Determine the (x, y) coordinate at the center of the cell enclosing the given text.  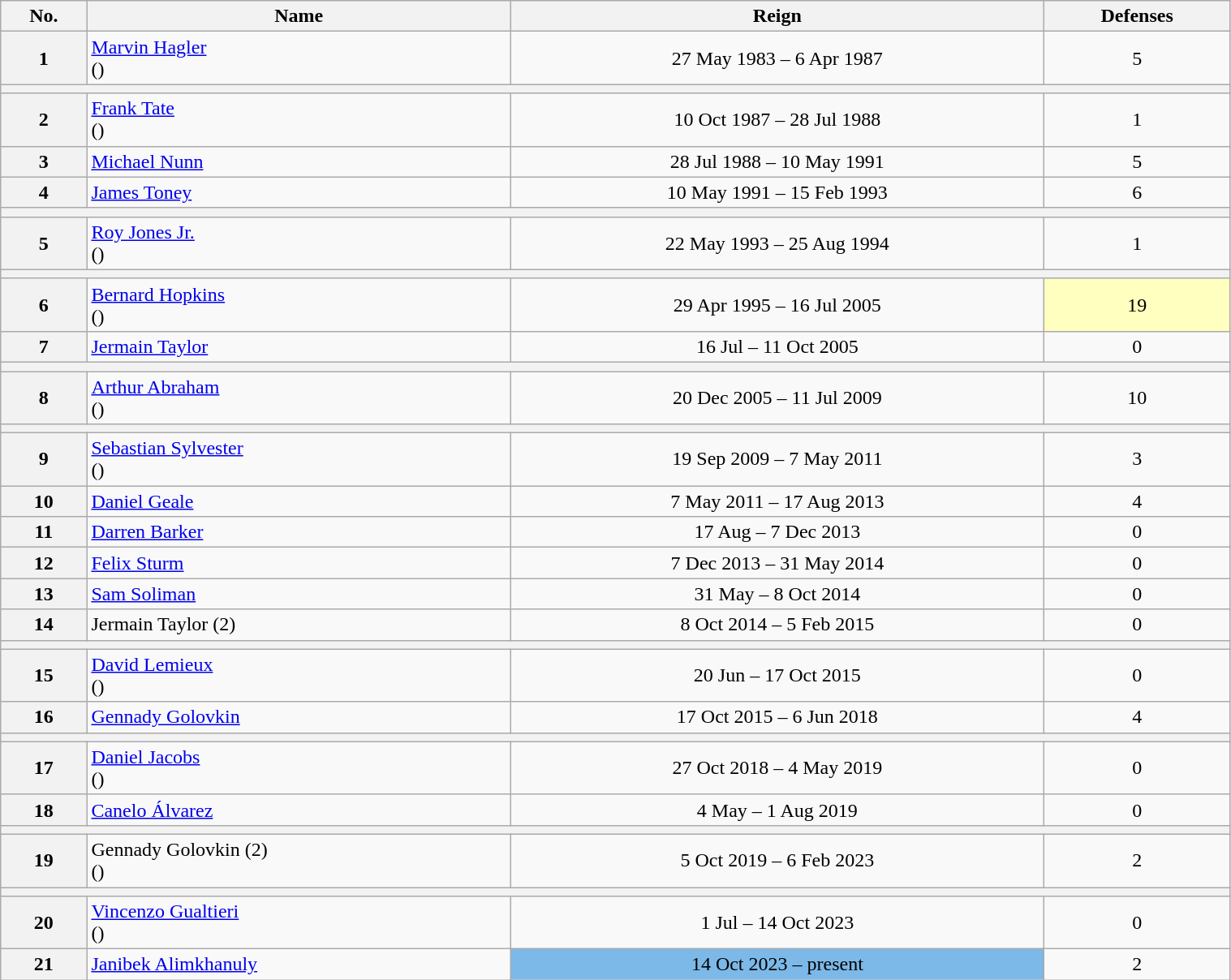
Michael Nunn (299, 161)
James Toney (299, 192)
Janibek Alimkhanuly (299, 965)
27 Oct 2018 – 4 May 2019 (777, 767)
18 (44, 810)
7 (44, 346)
8 Oct 2014 – 5 Feb 2015 (777, 625)
Name (299, 16)
7 Dec 2013 – 31 May 2014 (777, 563)
20 (44, 923)
17 (44, 767)
19 Sep 2009 – 7 May 2011 (777, 459)
5 Oct 2019 – 6 Feb 2023 (777, 860)
Gennady Golovkin (2) () (299, 860)
22 May 1993 – 25 Aug 1994 (777, 243)
17 Aug – 7 Dec 2013 (777, 532)
13 (44, 594)
7 May 2011 – 17 Aug 2013 (777, 501)
Daniel Geale (299, 501)
21 (44, 965)
Defenses (1137, 16)
31 May – 8 Oct 2014 (777, 594)
Darren Barker (299, 532)
8 (44, 398)
14 Oct 2023 – present (777, 965)
11 (44, 532)
Jermain Taylor (2) (299, 625)
28 Jul 1988 – 10 May 1991 (777, 161)
20 Dec 2005 – 11 Jul 2009 (777, 398)
Frank Tate() (299, 120)
Roy Jones Jr.() (299, 243)
Sam Soliman (299, 594)
1 Jul – 14 Oct 2023 (777, 923)
4 May – 1 Aug 2019 (777, 810)
17 Oct 2015 – 6 Jun 2018 (777, 717)
Felix Sturm (299, 563)
20 Jun – 17 Oct 2015 (777, 675)
16 Jul – 11 Oct 2005 (777, 346)
12 (44, 563)
Marvin Hagler() (299, 58)
Reign (777, 16)
Vincenzo Gualtieri () (299, 923)
Jermain Taylor (299, 346)
10 May 1991 – 15 Feb 1993 (777, 192)
9 (44, 459)
Sebastian Sylvester() (299, 459)
29 Apr 1995 – 16 Jul 2005 (777, 305)
Arthur Abraham() (299, 398)
Canelo Álvarez (299, 810)
No. (44, 16)
27 May 1983 – 6 Apr 1987 (777, 58)
14 (44, 625)
Bernard Hopkins() (299, 305)
16 (44, 717)
15 (44, 675)
David Lemieux() (299, 675)
Daniel Jacobs() (299, 767)
10 Oct 1987 – 28 Jul 1988 (777, 120)
Gennady Golovkin (299, 717)
